Output the [X, Y] coordinate of the center of the cell containing the given text.  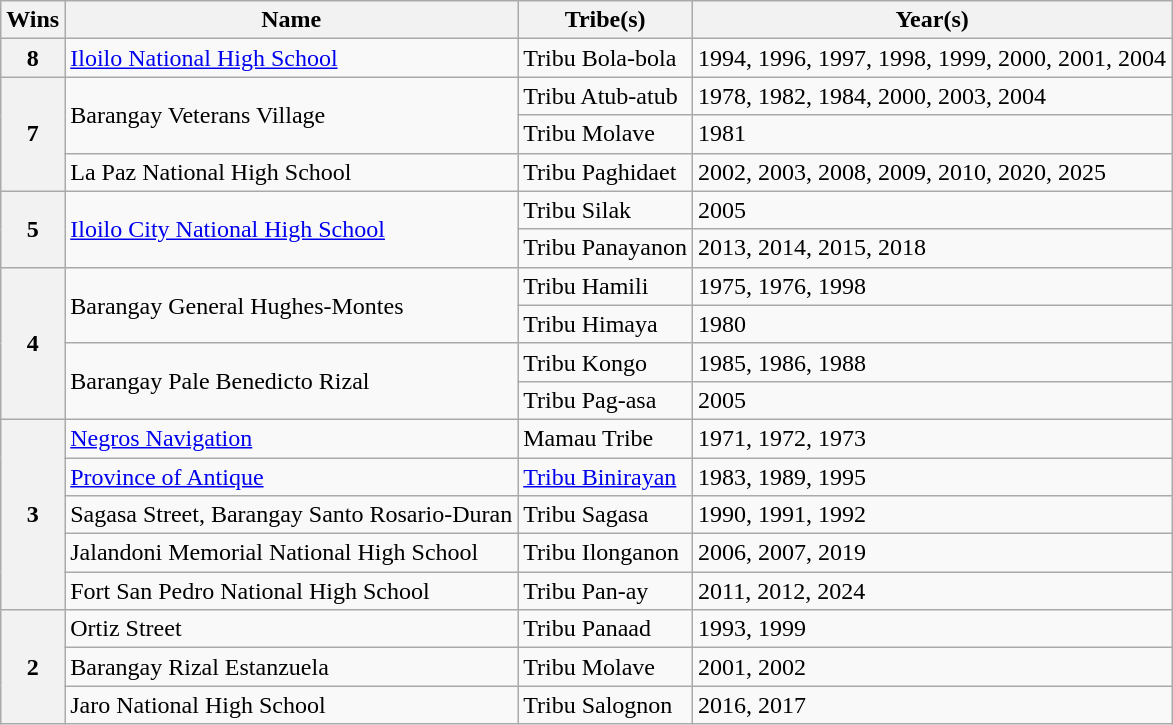
Tribu Kongo [606, 362]
1990, 1991, 1992 [932, 515]
Tribu Salognon [606, 705]
2001, 2002 [932, 667]
Mamau Tribe [606, 438]
Tribu Ilonganon [606, 553]
Tribu Bola-bola [606, 58]
Tribu Paghidaet [606, 172]
Wins [33, 20]
1971, 1972, 1973 [932, 438]
Tribu Silak [606, 210]
Tribu Pan-ay [606, 591]
8 [33, 58]
3 [33, 514]
Barangay Pale Benedicto Rizal [292, 381]
1994, 1996, 1997, 1998, 1999, 2000, 2001, 2004 [932, 58]
Barangay Veterans Village [292, 115]
Jalandoni Memorial National High School [292, 553]
Tribu Atub-atub [606, 96]
Name [292, 20]
1978, 1982, 1984, 2000, 2003, 2004 [932, 96]
2016, 2017 [932, 705]
Tribu Binirayan [606, 477]
4 [33, 343]
1981 [932, 134]
2013, 2014, 2015, 2018 [932, 248]
Barangay General Hughes-Montes [292, 305]
1980 [932, 324]
Fort San Pedro National High School [292, 591]
Tribu Himaya [606, 324]
1983, 1989, 1995 [932, 477]
Jaro National High School [292, 705]
Sagasa Street, Barangay Santo Rosario-Duran [292, 515]
La Paz National High School [292, 172]
2002, 2003, 2008, 2009, 2010, 2020, 2025 [932, 172]
Barangay Rizal Estanzuela [292, 667]
Tribu Sagasa [606, 515]
1975, 1976, 1998 [932, 286]
1993, 1999 [932, 629]
Negros Navigation [292, 438]
2006, 2007, 2019 [932, 553]
Iloilo City National High School [292, 229]
Iloilo National High School [292, 58]
Province of Antique [292, 477]
Tribu Pag-asa [606, 400]
7 [33, 134]
2011, 2012, 2024 [932, 591]
Year(s) [932, 20]
2 [33, 667]
1985, 1986, 1988 [932, 362]
Tribu Panayanon [606, 248]
Tribu Panaad [606, 629]
Tribe(s) [606, 20]
5 [33, 229]
Ortiz Street [292, 629]
Tribu Hamili [606, 286]
